From the cell containing the given text, extract its center point as [x, y] coordinate. 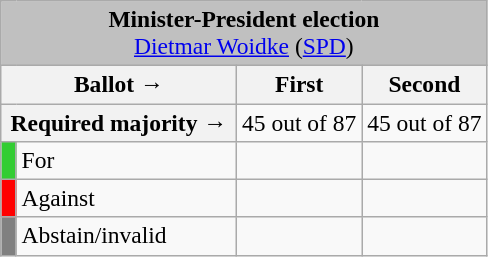
For [126, 160]
Abstain/invalid [126, 236]
Ballot → [119, 84]
Against [126, 198]
First [300, 84]
Minister-President electionDietmar Woidke (SPD) [244, 32]
Required majority → [119, 122]
Second [424, 84]
